Output the [X, Y] coordinate of the center of the cell containing the given text.  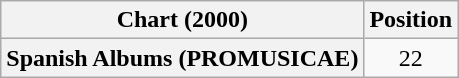
Spanish Albums (PROMUSICAE) [182, 58]
Chart (2000) [182, 20]
22 [411, 58]
Position [411, 20]
